Determine the [x, y] coordinate at the center of the cell enclosing the given text.  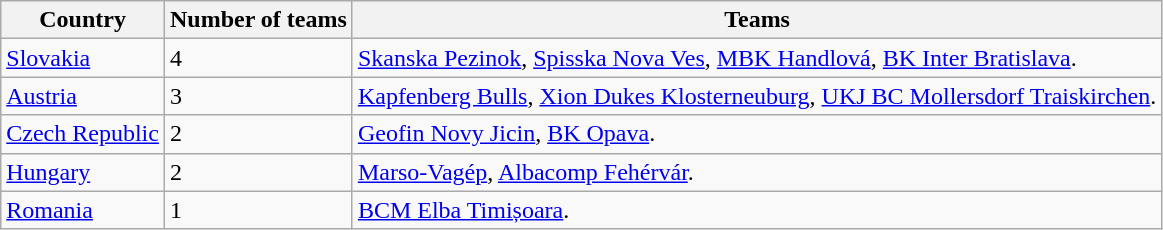
1 [258, 210]
BCM Elba Timișoara. [756, 210]
Geofin Novy Jicin, BK Opava. [756, 134]
Teams [756, 20]
3 [258, 96]
Kapfenberg Bulls, Xion Dukes Klosterneuburg, UKJ BC Mollersdorf Traiskirchen. [756, 96]
Slovakia [83, 58]
Romania [83, 210]
Czech Republic [83, 134]
Skanska Pezinok, Spisska Nova Ves, MBK Handlová, BK Inter Bratislava. [756, 58]
Hungary [83, 172]
Country [83, 20]
Marso-Vagép, Albacomp Fehérvár. [756, 172]
Austria [83, 96]
Number of teams [258, 20]
4 [258, 58]
